Capture the cell that displays the provided text and extract its (x, y) central coordinate. 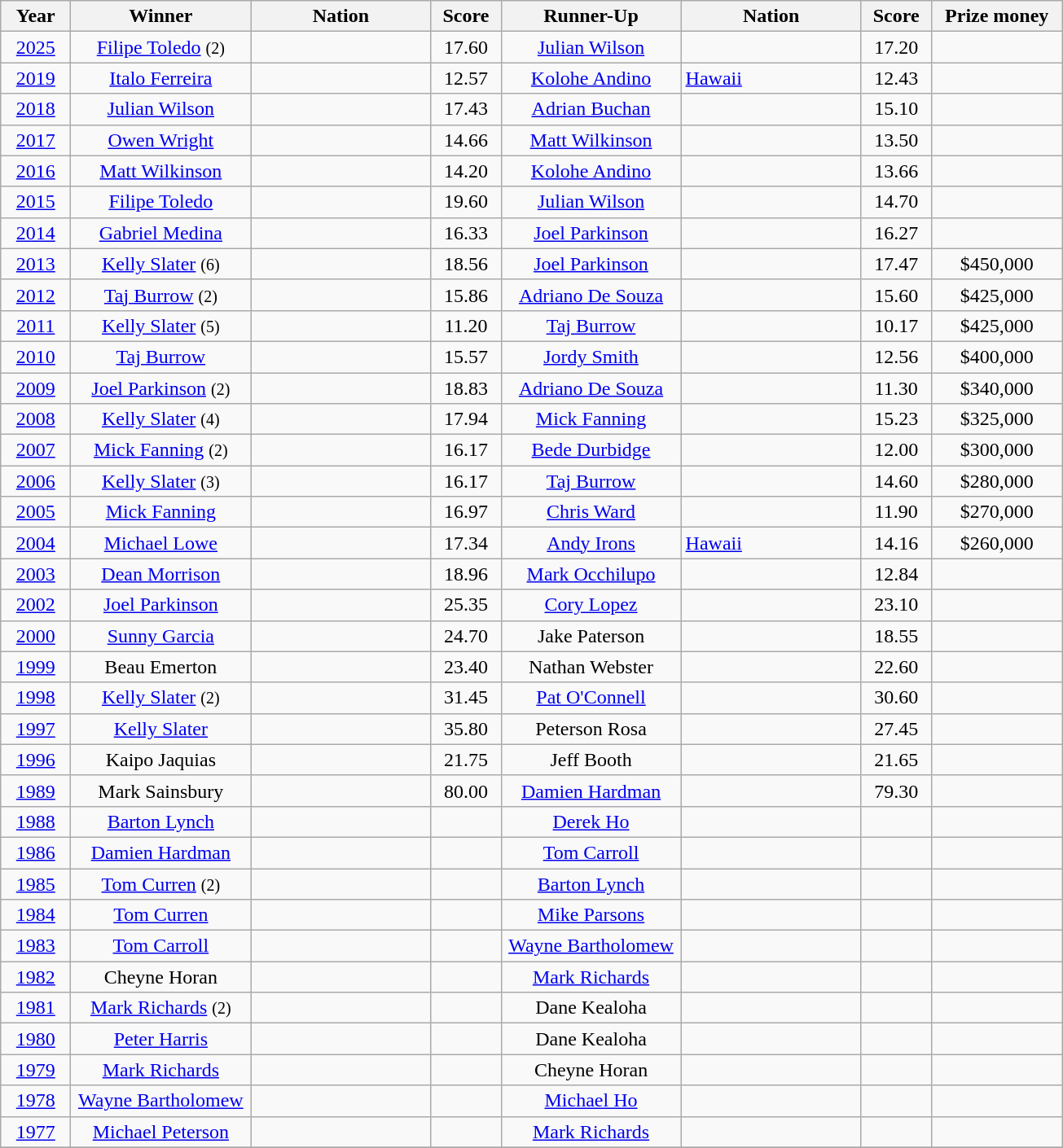
31.45 (466, 698)
2010 (36, 357)
22.60 (896, 667)
18.96 (466, 574)
Jordy Smith (591, 357)
2017 (36, 140)
14.20 (466, 171)
Nathan Webster (591, 667)
19.60 (466, 202)
1978 (36, 1101)
Michael Lowe (161, 543)
Sunny Garcia (161, 636)
Filipe Toledo (161, 202)
2000 (36, 636)
15.57 (466, 357)
15.60 (896, 295)
Taj Burrow (2) (161, 295)
16.27 (896, 233)
$400,000 (997, 357)
17.20 (896, 47)
17.94 (466, 419)
2015 (36, 202)
2014 (36, 233)
$260,000 (997, 543)
Winner (161, 16)
Andy Irons (591, 543)
1989 (36, 791)
Jake Paterson (591, 636)
2018 (36, 109)
18.83 (466, 388)
1982 (36, 977)
17.34 (466, 543)
1979 (36, 1070)
Bede Durbidge (591, 450)
1998 (36, 698)
$300,000 (997, 450)
Kelly Slater (3) (161, 481)
1986 (36, 852)
Runner-Up (591, 16)
$450,000 (997, 264)
$340,000 (997, 388)
12.57 (466, 78)
Mark Occhilupo (591, 574)
Kaipo Jaquias (161, 760)
15.86 (466, 295)
Kelly Slater (2) (161, 698)
23.10 (896, 605)
Cory Lopez (591, 605)
11.30 (896, 388)
12.43 (896, 78)
16.33 (466, 233)
11.90 (896, 512)
13.66 (896, 171)
Peterson Rosa (591, 729)
Gabriel Medina (161, 233)
1988 (36, 822)
1980 (36, 1039)
15.23 (896, 419)
Mark Sainsbury (161, 791)
Owen Wright (161, 140)
2007 (36, 450)
21.75 (466, 760)
14.70 (896, 202)
2005 (36, 512)
Filipe Toledo (2) (161, 47)
Joel Parkinson (2) (161, 388)
2019 (36, 78)
17.43 (466, 109)
12.84 (896, 574)
14.66 (466, 140)
Jeff Booth (591, 760)
14.60 (896, 481)
12.00 (896, 450)
80.00 (466, 791)
$270,000 (997, 512)
13.50 (896, 140)
2011 (36, 326)
1977 (36, 1132)
Michael Peterson (161, 1132)
Kelly Slater (4) (161, 419)
18.55 (896, 636)
10.17 (896, 326)
79.30 (896, 791)
1997 (36, 729)
$325,000 (997, 419)
Michael Ho (591, 1101)
2012 (36, 295)
2013 (36, 264)
23.40 (466, 667)
2003 (36, 574)
1981 (36, 1008)
Tom Curren (2) (161, 883)
Mike Parsons (591, 915)
2006 (36, 481)
Prize money (997, 16)
Tom Curren (161, 915)
27.45 (896, 729)
1999 (36, 667)
Mick Fanning (2) (161, 450)
Kelly Slater (161, 729)
2009 (36, 388)
1985 (36, 883)
25.35 (466, 605)
18.56 (466, 264)
35.80 (466, 729)
12.56 (896, 357)
17.47 (896, 264)
16.97 (466, 512)
1996 (36, 760)
1983 (36, 946)
30.60 (896, 698)
Mark Richards (2) (161, 1008)
$280,000 (997, 481)
Pat O'Connell (591, 698)
Derek Ho (591, 822)
2002 (36, 605)
Beau Emerton (161, 667)
1984 (36, 915)
14.16 (896, 543)
Dean Morrison (161, 574)
15.10 (896, 109)
17.60 (466, 47)
Chris Ward (591, 512)
Year (36, 16)
Italo Ferreira (161, 78)
Kelly Slater (5) (161, 326)
2016 (36, 171)
2004 (36, 543)
24.70 (466, 636)
2025 (36, 47)
2008 (36, 419)
11.20 (466, 326)
21.65 (896, 760)
Peter Harris (161, 1039)
Adrian Buchan (591, 109)
Kelly Slater (6) (161, 264)
